Locate the cell with the specified text and output its (x, y) center coordinate. 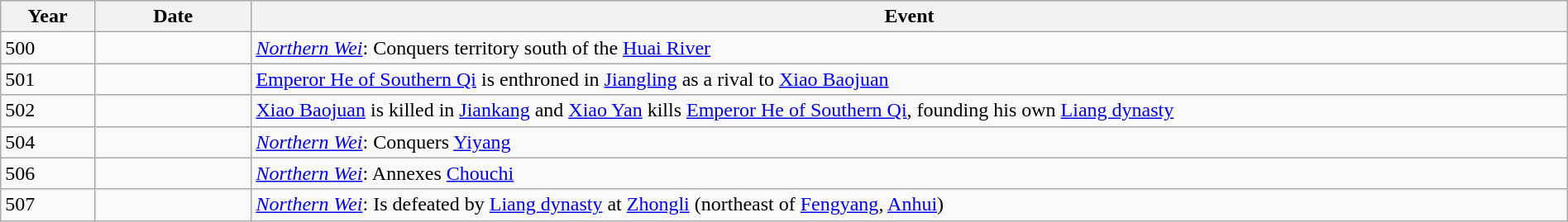
502 (48, 111)
Emperor He of Southern Qi is enthroned in Jiangling as a rival to Xiao Baojuan (910, 79)
Date (172, 17)
501 (48, 79)
Northern Wei: Conquers Yiyang (910, 142)
Event (910, 17)
500 (48, 48)
Year (48, 17)
507 (48, 205)
Xiao Baojuan is killed in Jiankang and Xiao Yan kills Emperor He of Southern Qi, founding his own Liang dynasty (910, 111)
504 (48, 142)
Northern Wei: Is defeated by Liang dynasty at Zhongli (northeast of Fengyang, Anhui) (910, 205)
506 (48, 173)
Northern Wei: Conquers territory south of the Huai River (910, 48)
Northern Wei: Annexes Chouchi (910, 173)
